Return (X, Y) of the center of cell containing provided text 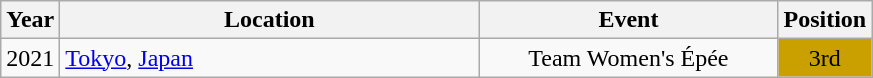
2021 (30, 58)
Team Women's Épée (628, 58)
3rd (825, 58)
Event (628, 20)
Year (30, 20)
Position (825, 20)
Tokyo, Japan (270, 58)
Location (270, 20)
